Detect which cell encompasses the target text, then output its [X, Y] center coordinate. 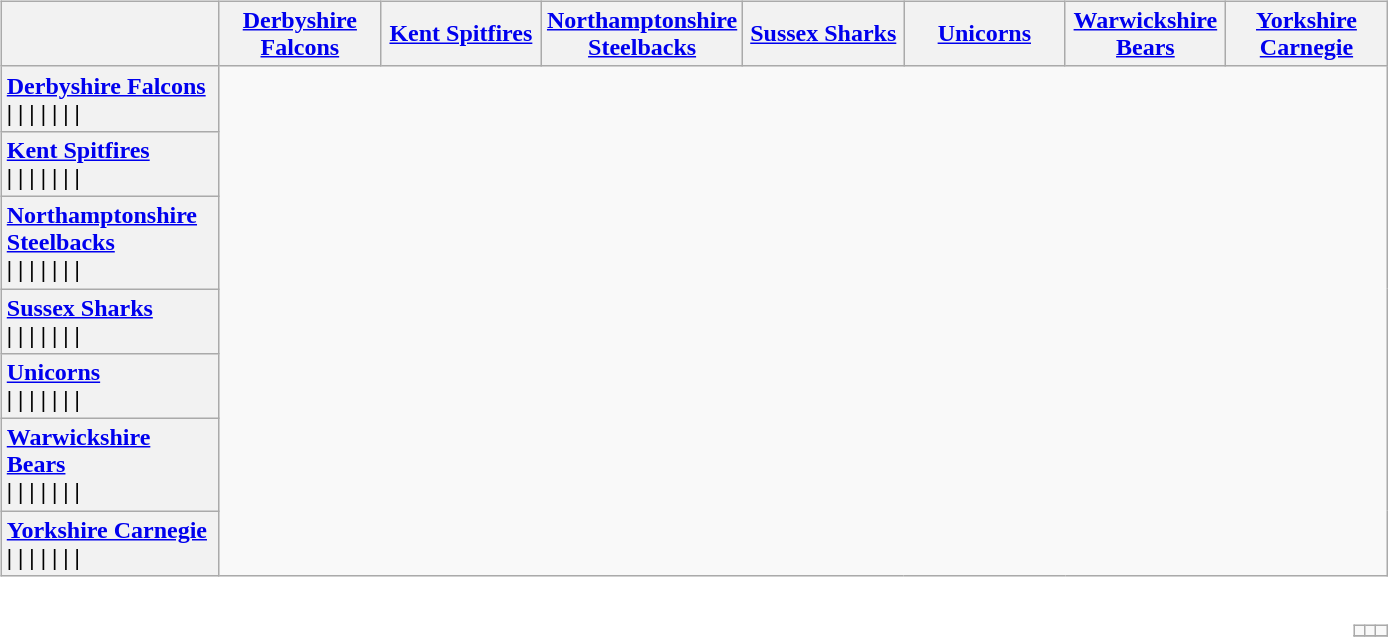
Sussex Sharks [824, 34]
Northamptonshire Steelbacks | | | | | | | [110, 242]
Kent Spitfires [460, 34]
Warwickshire Bears | | | | | | | [110, 465]
Sussex Sharks | | | | | | | [110, 320]
Northamptonshire Steelbacks [642, 34]
Unicorns [984, 34]
Derbyshire Falcons [300, 34]
Yorkshire Carnegie | | | | | | | [110, 544]
Derbyshire Falcons | | | | | | | [110, 98]
Warwickshire Bears [1146, 34]
Yorkshire Carnegie [1306, 34]
Kent Spitfires | | | | | | | [110, 164]
Unicorns | | | | | | | [110, 386]
